From the cell containing the given text, extract its center point as [X, Y] coordinate. 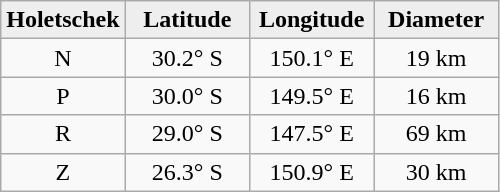
150.1° E [312, 58]
P [63, 96]
149.5° E [312, 96]
69 km [436, 134]
30 km [436, 172]
30.0° S [187, 96]
Z [63, 172]
16 km [436, 96]
R [63, 134]
Longitude [312, 20]
30.2° S [187, 58]
Holetschek [63, 20]
150.9° E [312, 172]
26.3° S [187, 172]
Latitude [187, 20]
29.0° S [187, 134]
Diameter [436, 20]
147.5° E [312, 134]
19 km [436, 58]
N [63, 58]
